Provide the (X, Y) coordinate of the cell's center where the given text is located.  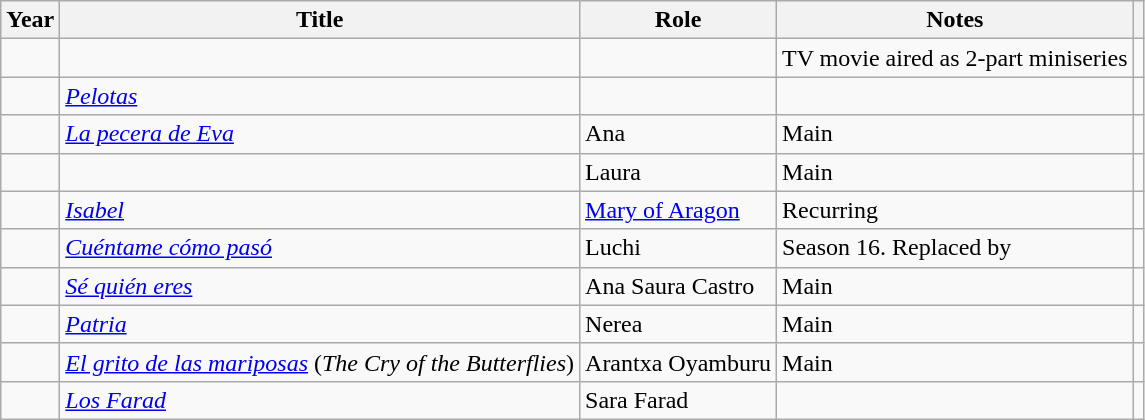
Cuéntame cómo pasó (320, 248)
Notes (956, 20)
Luchi (678, 248)
Nerea (678, 324)
Arantxa Oyamburu (678, 362)
Patria (320, 324)
Mary of Aragon (678, 210)
TV movie aired as 2-part miniseries (956, 58)
Pelotas (320, 96)
Year (30, 20)
Isabel (320, 210)
Ana (678, 134)
Season 16. Replaced by (956, 248)
Laura (678, 172)
Los Farad (320, 400)
Recurring (956, 210)
Title (320, 20)
La pecera de Eva (320, 134)
Sara Farad (678, 400)
Sé quién eres (320, 286)
El grito de las mariposas (The Cry of the Butterflies) (320, 362)
Ana Saura Castro (678, 286)
Role (678, 20)
